Search for the cell housing the specified text and yield its [X, Y] center coordinate. 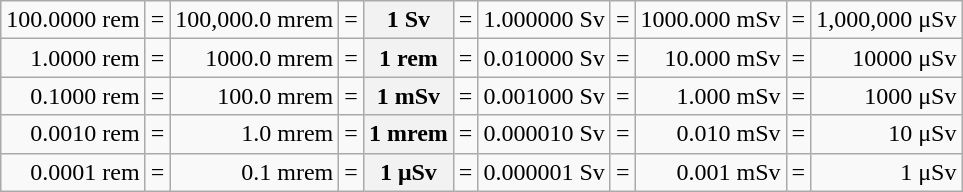
0.001000 Sv [544, 96]
10000 μSv [886, 58]
0.000001 Sv [544, 172]
1000.000 mSv [710, 20]
0.0010 rem [73, 134]
100.0 mrem [254, 96]
0.0001 rem [73, 172]
1000 μSv [886, 96]
0.001 mSv [710, 172]
1.000000 Sv [544, 20]
1 rem [408, 58]
0.1 mrem [254, 172]
1.0 mrem [254, 134]
1 Sv [408, 20]
0.010000 Sv [544, 58]
100.0000 rem [73, 20]
1 mSv [408, 96]
1 mrem [408, 134]
1.0000 rem [73, 58]
0.1000 rem [73, 96]
10 μSv [886, 134]
0.010 mSv [710, 134]
1.000 mSv [710, 96]
100,000.0 mrem [254, 20]
1000.0 mrem [254, 58]
10.000 mSv [710, 58]
1,000,000 μSv [886, 20]
0.000010 Sv [544, 134]
